Locate the cell with the specified text and output its [x, y] center coordinate. 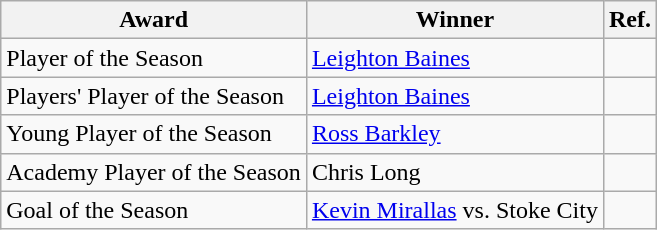
Kevin Mirallas vs. Stoke City [454, 210]
Academy Player of the Season [154, 172]
Ross Barkley [454, 134]
Player of the Season [154, 58]
Winner [454, 20]
Chris Long [454, 172]
Players' Player of the Season [154, 96]
Award [154, 20]
Ref. [630, 20]
Young Player of the Season [154, 134]
Goal of the Season [154, 210]
